Extract the [x, y] coordinate from the center of the cell holding the provided text.  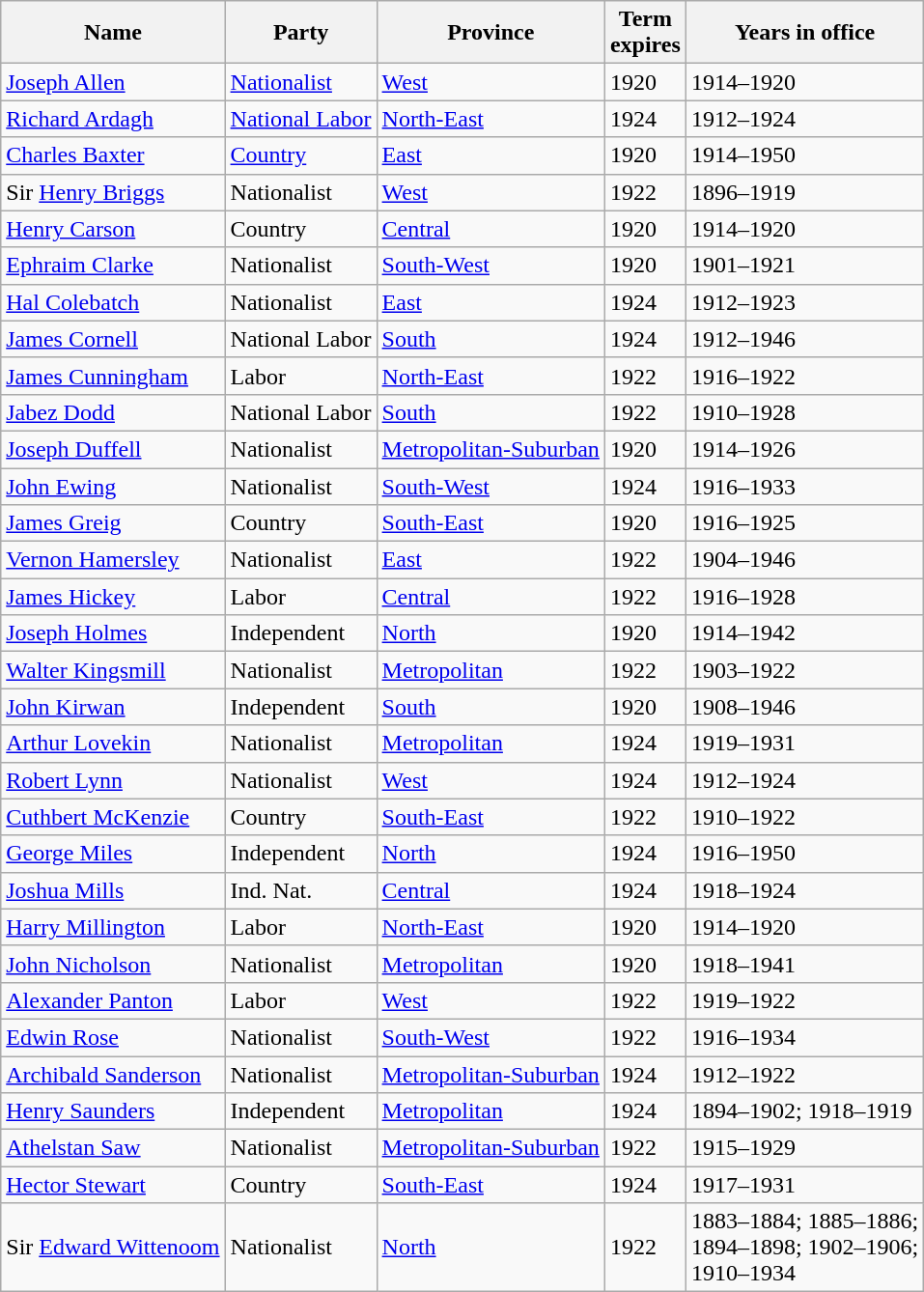
Henry Saunders [113, 1111]
1919–1922 [804, 1000]
John Ewing [113, 486]
1916–1934 [804, 1037]
1914–1926 [804, 449]
Cuthbert McKenzie [113, 817]
Walter Kingsmill [113, 670]
Joshua Mills [113, 890]
George Miles [113, 854]
1894–1902; 1918–1919 [804, 1111]
1901–1921 [804, 266]
James Greig [113, 523]
Years in office [804, 33]
Joseph Allen [113, 82]
1915–1929 [804, 1148]
James Cornell [113, 339]
Province [490, 33]
1918–1924 [804, 890]
1883–1884; 1885–1886;1894–1898; 1902–1906;1910–1934 [804, 1248]
1914–1950 [804, 155]
Richard Ardagh [113, 119]
James Cunningham [113, 376]
Ephraim Clarke [113, 266]
Archibald Sanderson [113, 1075]
Joseph Holmes [113, 633]
Robert Lynn [113, 780]
Athelstan Saw [113, 1148]
Harry Millington [113, 927]
1912–1923 [804, 302]
Henry Carson [113, 229]
Ind. Nat. [301, 890]
Jabez Dodd [113, 412]
1914–1942 [804, 633]
Hal Colebatch [113, 302]
1916–1922 [804, 376]
Joseph Duffell [113, 449]
1916–1928 [804, 597]
1919–1931 [804, 744]
1916–1933 [804, 486]
James Hickey [113, 597]
1917–1931 [804, 1185]
1916–1950 [804, 854]
Edwin Rose [113, 1037]
Arthur Lovekin [113, 744]
1908–1946 [804, 707]
1896–1919 [804, 192]
Termexpires [645, 33]
1904–1946 [804, 560]
1912–1922 [804, 1075]
John Nicholson [113, 964]
1912–1946 [804, 339]
Name [113, 33]
Party [301, 33]
Sir Edward Wittenoom [113, 1248]
1918–1941 [804, 964]
1910–1928 [804, 412]
1903–1922 [804, 670]
John Kirwan [113, 707]
Hector Stewart [113, 1185]
1916–1925 [804, 523]
Alexander Panton [113, 1000]
Charles Baxter [113, 155]
1910–1922 [804, 817]
Vernon Hamersley [113, 560]
Sir Henry Briggs [113, 192]
